Provide the (x, y) coordinate of the cell's center where the given text is located.  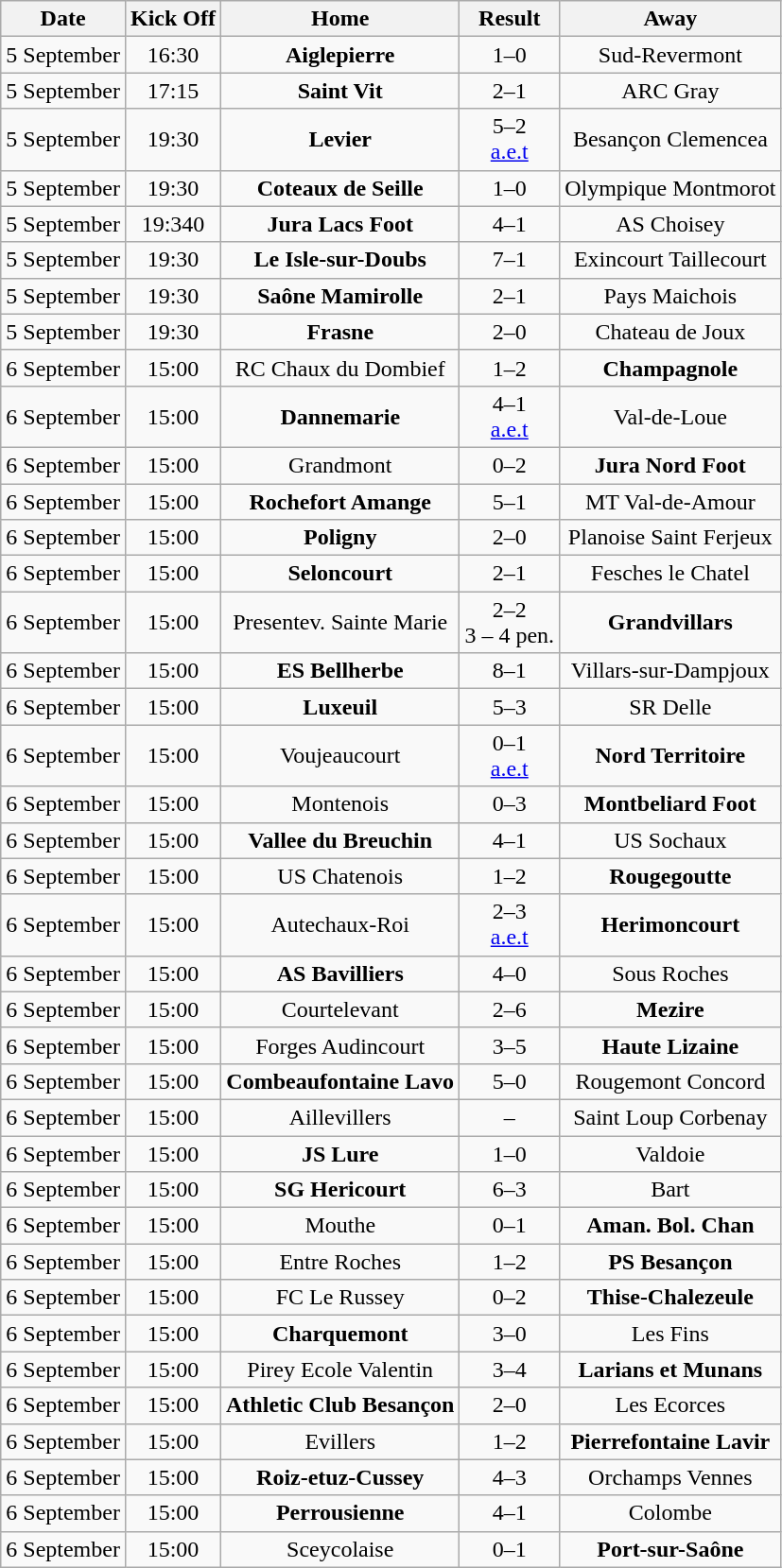
Roiz-etuz-Cussey (340, 1477)
Entre Roches (340, 1262)
3–4 (510, 1370)
SG Hericourt (340, 1190)
Mouthe (340, 1226)
Montenois (340, 804)
JS Lure (340, 1154)
Combeaufontaine Lavo (340, 1081)
Frasne (340, 332)
Away (670, 19)
5–1 (510, 502)
7–1 (510, 260)
16:30 (172, 55)
Planoise Saint Ferjeux (670, 538)
Aman. Bol. Chan (670, 1226)
Presentev. Sainte Marie (340, 622)
Result (510, 19)
Courtelevant (340, 1009)
Mezire (670, 1009)
4–0 (510, 974)
2–6 (510, 1009)
Aillevillers (340, 1117)
Besançon Clemencea (670, 140)
Athletic Club Besançon (340, 1405)
Olympique Montmorot (670, 188)
Chateau de Joux (670, 332)
Fesches le Chatel (670, 574)
Haute Lizaine (670, 1045)
US Chatenois (340, 876)
5–2 a.e.t (510, 140)
Forges Audincourt (340, 1045)
Orchamps Vennes (670, 1477)
Port-sur-Saône (670, 1549)
5–0 (510, 1081)
Voujeaucourt (340, 756)
Grandmont (340, 465)
PS Besançon (670, 1262)
6–3 (510, 1190)
0–1 a.e.t (510, 756)
SR Delle (670, 707)
Saint Loup Corbenay (670, 1117)
RC Chaux du Dombief (340, 368)
Poligny (340, 538)
Dannemarie (340, 416)
Les Fins (670, 1334)
Exincourt Taillecourt (670, 260)
AS Bavilliers (340, 974)
19:340 (172, 224)
2–3 a.e.t (510, 924)
0–3 (510, 804)
Pirey Ecole Valentin (340, 1370)
Evillers (340, 1441)
4–3 (510, 1477)
Villars-sur-Dampjoux (670, 671)
Sud-Revermont (670, 55)
Val-de-Loue (670, 416)
Sceycolaise (340, 1549)
Charquemont (340, 1334)
4–1 a.e.t (510, 416)
Pierrefontaine Lavir (670, 1441)
AS Choisey (670, 224)
5–3 (510, 707)
Thise-Chalezeule (670, 1298)
Rochefort Amange (340, 502)
3–0 (510, 1334)
Champagnole (670, 368)
Luxeuil (340, 707)
Le Isle-sur-Doubs (340, 260)
Vallee du Breuchin (340, 840)
ES Bellherbe (340, 671)
FC Le Russey (340, 1298)
Kick Off (172, 19)
Montbeliard Foot (670, 804)
3–5 (510, 1045)
Jura Nord Foot (670, 465)
Sous Roches (670, 974)
Perrousienne (340, 1513)
Aiglepierre (340, 55)
Colombe (670, 1513)
Rougegoutte (670, 876)
Seloncourt (340, 574)
Coteaux de Seille (340, 188)
2–2 3 – 4 pen. (510, 622)
ARC Gray (670, 91)
17:15 (172, 91)
Levier (340, 140)
Valdoie (670, 1154)
Herimoncourt (670, 924)
US Sochaux (670, 840)
Autechaux-Roi (340, 924)
8–1 (510, 671)
Les Ecorces (670, 1405)
Home (340, 19)
Nord Territoire (670, 756)
Jura Lacs Foot (340, 224)
Larians et Munans (670, 1370)
Grandvillars (670, 622)
Saône Mamirolle (340, 296)
Date (63, 19)
Bart (670, 1190)
MT Val-de-Amour (670, 502)
– (510, 1117)
Saint Vit (340, 91)
Pays Maichois (670, 296)
Rougemont Concord (670, 1081)
